Identify which cell holds the provided text, then report its (X, Y) central coordinate. 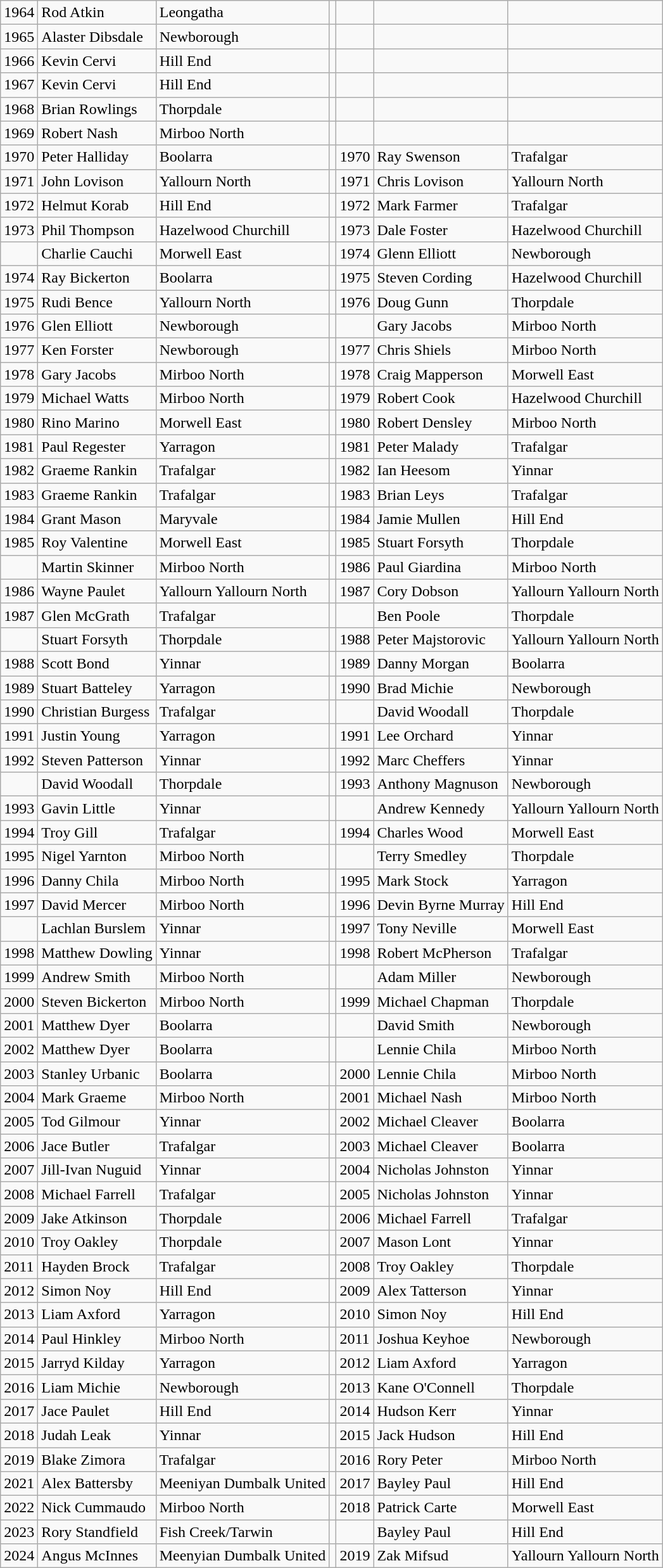
Fish Creek/Tarwin (243, 1532)
Danny Chila (97, 881)
Nigel Yarnton (97, 857)
Lachlan Burslem (97, 929)
Chris Lovison (441, 181)
Maryvale (243, 519)
Wayne Paulet (97, 591)
2022 (19, 1508)
1969 (19, 133)
Joshua Keyhoe (441, 1339)
Patrick Carte (441, 1508)
Leongatha (243, 13)
Stuart Batteley (97, 687)
Rudi Bence (97, 302)
Andrew Smith (97, 977)
Tod Gilmour (97, 1122)
Dale Foster (441, 229)
Mason Lont (441, 1242)
Nick Cummaudo (97, 1508)
Hudson Kerr (441, 1411)
Steven Patterson (97, 760)
Robert Nash (97, 133)
Kane O'Connell (441, 1387)
Doug Gunn (441, 302)
Michael Watts (97, 398)
Marc Cheffers (441, 760)
Devin Byrne Murray (441, 905)
Mark Graeme (97, 1098)
Andrew Kennedy (441, 808)
Michael Nash (441, 1098)
Michael Chapman (441, 1001)
Glenn Elliott (441, 253)
Chris Shiels (441, 350)
Brad Michie (441, 687)
Glen Elliott (97, 326)
2024 (19, 1556)
Ray Swenson (441, 157)
Martin Skinner (97, 567)
Jace Butler (97, 1146)
Meeniyan Dumbalk United (243, 1484)
Ian Heesom (441, 471)
Anthony Magnuson (441, 784)
1965 (19, 37)
Liam Michie (97, 1387)
Jack Hudson (441, 1435)
Jake Atkinson (97, 1218)
Jill-Ivan Nuguid (97, 1170)
Rod Atkin (97, 13)
Helmut Korab (97, 205)
Blake Zimora (97, 1459)
Ken Forster (97, 350)
Roy Valentine (97, 543)
Justin Young (97, 736)
Brian Leys (441, 495)
Brian Rowlings (97, 109)
Lee Orchard (441, 736)
Alaster Dibsdale (97, 37)
Judah Leak (97, 1435)
David Mercer (97, 905)
Robert Densley (441, 423)
Peter Malady (441, 447)
Mark Farmer (441, 205)
1967 (19, 85)
Stanley Urbanic (97, 1074)
John Lovison (97, 181)
Alex Tatterson (441, 1291)
Rory Peter (441, 1459)
Gavin Little (97, 808)
Peter Halliday (97, 157)
Cory Dobson (441, 591)
Rory Standfield (97, 1532)
Matthew Dowling (97, 953)
1964 (19, 13)
Charles Wood (441, 832)
Meenyian Dumbalk United (243, 1556)
Adam Miller (441, 977)
Alex Battersby (97, 1484)
2023 (19, 1532)
Christian Burgess (97, 712)
Peter Majstorovic (441, 639)
2021 (19, 1484)
Jace Paulet (97, 1411)
Terry Smedley (441, 857)
Ben Poole (441, 615)
Phil Thompson (97, 229)
Hayden Brock (97, 1266)
Rino Marino (97, 423)
Robert McPherson (441, 953)
Scott Bond (97, 663)
Ray Bickerton (97, 277)
Troy Gill (97, 832)
Robert Cook (441, 398)
Tony Neville (441, 929)
Steven Bickerton (97, 1001)
Danny Morgan (441, 663)
Angus McInnes (97, 1556)
Mark Stock (441, 881)
Charlie Cauchi (97, 253)
Zak Mifsud (441, 1556)
Glen McGrath (97, 615)
Paul Giardina (441, 567)
Paul Hinkley (97, 1339)
Jarryd Kilday (97, 1363)
1966 (19, 61)
David Smith (441, 1025)
1968 (19, 109)
Steven Cording (441, 277)
Craig Mapperson (441, 374)
Jamie Mullen (441, 519)
Paul Regester (97, 447)
Grant Mason (97, 519)
